Detect which cell encompasses the target text, then output its (X, Y) center coordinate. 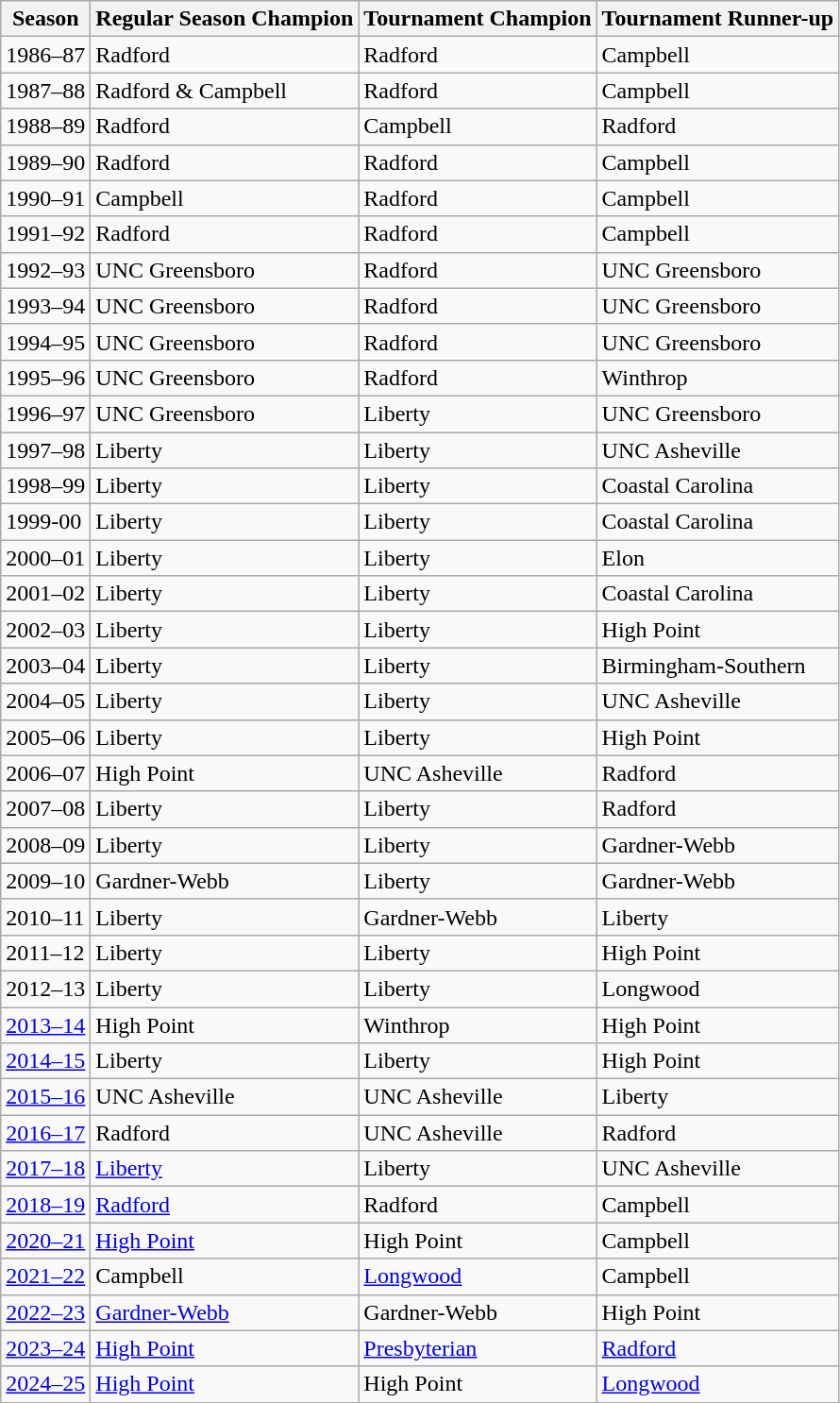
1989–90 (45, 162)
Season (45, 19)
1990–91 (45, 198)
2023–24 (45, 1348)
2006–07 (45, 773)
2001–02 (45, 594)
2020–21 (45, 1241)
2011–12 (45, 953)
1988–89 (45, 127)
2002–03 (45, 630)
Regular Season Champion (225, 19)
Radford & Campbell (225, 91)
1995–96 (45, 378)
2022–23 (45, 1312)
2021–22 (45, 1276)
1991–92 (45, 234)
Elon (717, 558)
2018–19 (45, 1205)
Tournament Runner-up (717, 19)
1992–93 (45, 270)
2004–05 (45, 701)
1999-00 (45, 522)
2014–15 (45, 1061)
2013–14 (45, 1024)
2016–17 (45, 1133)
1987–88 (45, 91)
1994–95 (45, 342)
1996–97 (45, 414)
2007–08 (45, 809)
2000–01 (45, 558)
1997–98 (45, 450)
2017–18 (45, 1169)
2008–09 (45, 845)
2005–06 (45, 737)
Birmingham-Southern (717, 666)
Presbyterian (478, 1348)
2012–13 (45, 989)
1993–94 (45, 306)
2009–10 (45, 881)
2003–04 (45, 666)
2024–25 (45, 1384)
1998–99 (45, 486)
1986–87 (45, 55)
2015–16 (45, 1097)
Tournament Champion (478, 19)
2010–11 (45, 917)
